Output the (X, Y) coordinate of the center of the cell containing the given text.  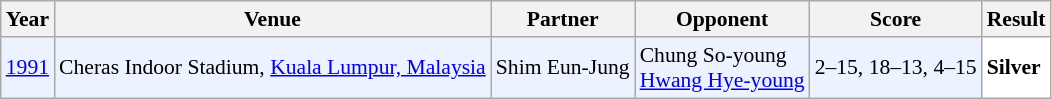
Shim Eun-Jung (563, 68)
Result (1016, 19)
Cheras Indoor Stadium, Kuala Lumpur, Malaysia (272, 68)
Partner (563, 19)
2–15, 18–13, 4–15 (896, 68)
Chung So-young Hwang Hye-young (722, 68)
Opponent (722, 19)
Year (28, 19)
Silver (1016, 68)
Score (896, 19)
1991 (28, 68)
Venue (272, 19)
